Detect which cell encompasses the target text, then output its (x, y) center coordinate. 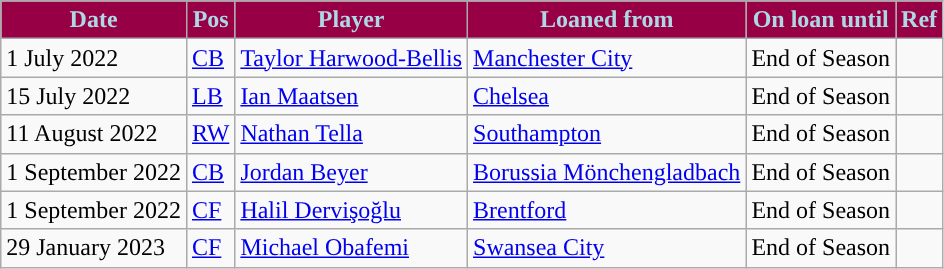
Date (94, 20)
Chelsea (607, 96)
Ref (920, 20)
Manchester City (607, 58)
RW (210, 134)
On loan until (821, 20)
1 July 2022 (94, 58)
Michael Obafemi (352, 248)
15 July 2022 (94, 96)
Southampton (607, 134)
29 January 2023 (94, 248)
Jordan Beyer (352, 172)
Halil Dervişoğlu (352, 210)
Taylor Harwood-Bellis (352, 58)
Pos (210, 20)
Player (352, 20)
Brentford (607, 210)
LB (210, 96)
11 August 2022 (94, 134)
Loaned from (607, 20)
Ian Maatsen (352, 96)
Nathan Tella (352, 134)
Swansea City (607, 248)
Borussia Mönchengladbach (607, 172)
